Scan for the cell matching the given text and deliver its (X, Y) coordinate at center. 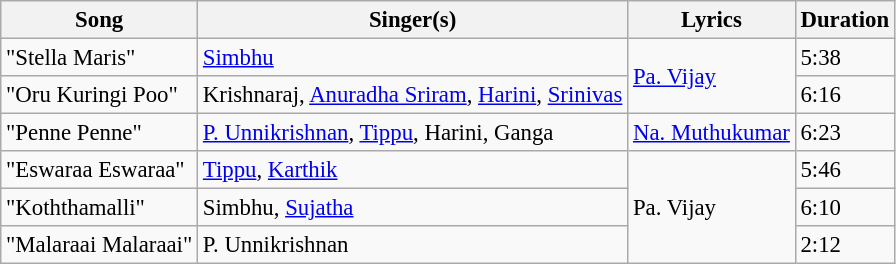
2:12 (844, 245)
"Stella Maris" (100, 58)
5:38 (844, 58)
"Oru Kuringi Poo" (100, 95)
Simbhu, Sujatha (413, 208)
"Penne Penne" (100, 133)
"Malaraai Malaraai" (100, 245)
Singer(s) (413, 20)
Duration (844, 20)
Krishnaraj, Anuradha Sriram, Harini, Srinivas (413, 95)
6:16 (844, 95)
Simbhu (413, 58)
6:23 (844, 133)
P. Unnikrishnan (413, 245)
"Eswaraa Eswaraa" (100, 170)
P. Unnikrishnan, Tippu, Harini, Ganga (413, 133)
6:10 (844, 208)
Tippu, Karthik (413, 170)
"Koththamalli" (100, 208)
Lyrics (712, 20)
5:46 (844, 170)
Na. Muthukumar (712, 133)
Song (100, 20)
